Find where the given text appears and provide that cell's center as [X, Y] coordinate. 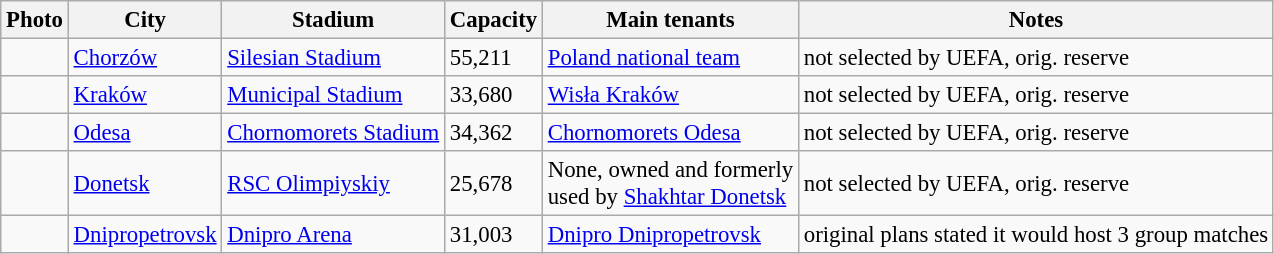
original plans stated it would host 3 group matches [1036, 235]
Silesian Stadium [334, 58]
None, owned and formerly used by Shakhtar Donetsk [670, 184]
Chorzów [145, 58]
Wisła Kraków [670, 95]
Municipal Stadium [334, 95]
Chornomorets Odesa [670, 133]
Dnipro Arena [334, 235]
Odesa [145, 133]
Notes [1036, 20]
Kraków [145, 95]
Photo [35, 20]
Dnipro Dnipropetrovsk [670, 235]
Chornomorets Stadium [334, 133]
Dnipropetrovsk [145, 235]
31,003 [493, 235]
Main tenants [670, 20]
Stadium [334, 20]
Capacity [493, 20]
City [145, 20]
Poland national team [670, 58]
34,362 [493, 133]
55,211 [493, 58]
RSC Olimpiyskiy [334, 184]
33,680 [493, 95]
Donetsk [145, 184]
25,678 [493, 184]
